Return the (x, y) coordinate for the center point of the cell that contains the specified text.  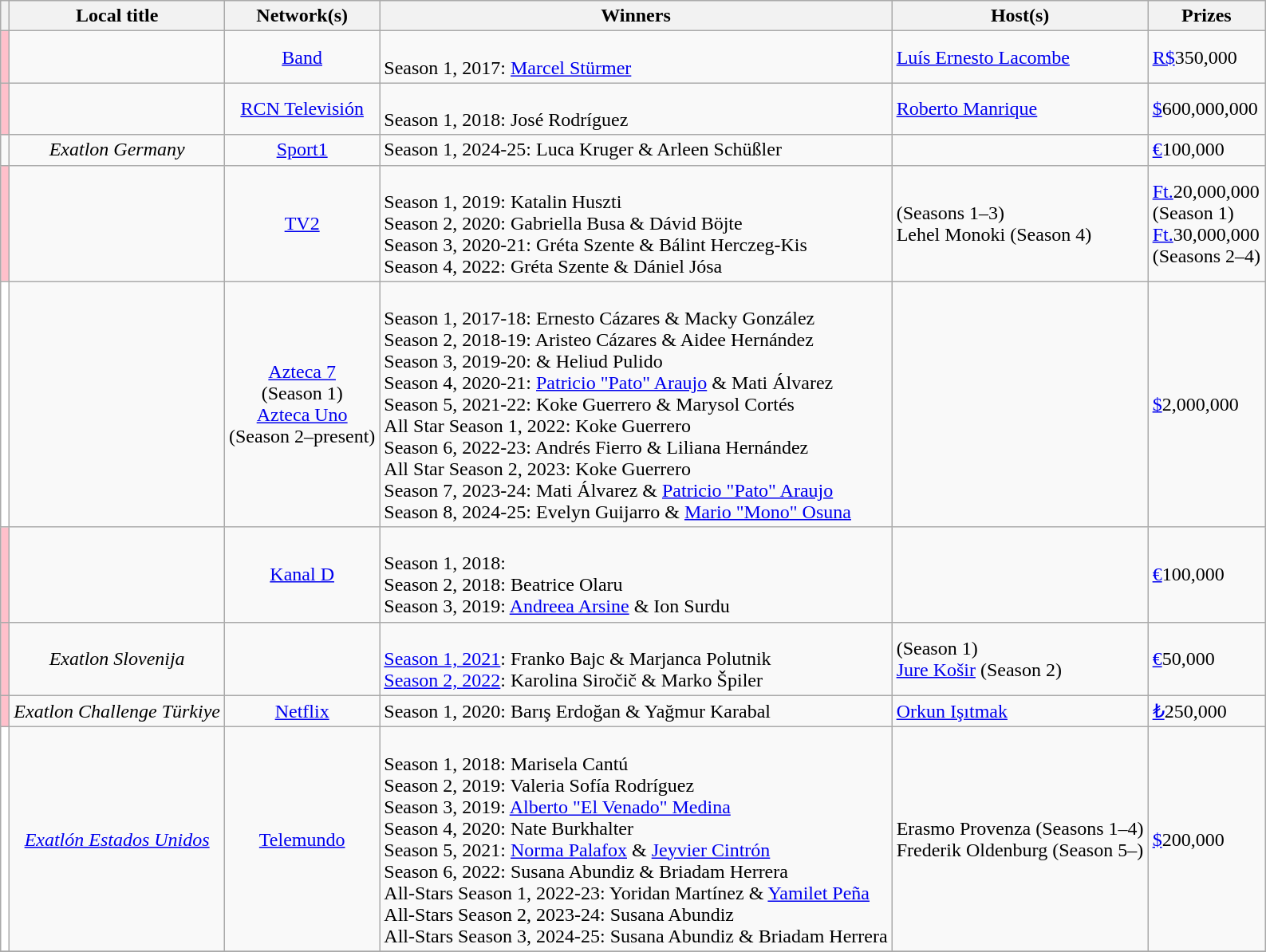
(Season 1)Jure Košir (Season 2) (1020, 659)
RCN Televisión (302, 108)
Sport1 (302, 150)
Local title (117, 16)
$200,000 (1206, 839)
Winners (636, 16)
₺250,000 (1206, 711)
Network(s) (302, 16)
Host(s) (1020, 16)
Luís Ernesto Lacombe (1020, 57)
Season 1, 2018: José Rodríguez (636, 108)
(Seasons 1–3)Lehel Monoki (Season 4) (1020, 223)
Erasmo Provenza (Seasons 1–4)Frederik Oldenburg (Season 5–) (1020, 839)
Season 1, 2024-25: Luca Kruger & Arleen Schüßler (636, 150)
Season 1, 2017: Marcel Stürmer (636, 57)
Ft.20,000,000(Season 1)Ft.30,000,000(Seasons 2–4) (1206, 223)
TV2 (302, 223)
Band (302, 57)
€50,000 (1206, 659)
Azteca 7(Season 1)Azteca Uno(Season 2–present) (302, 404)
$600,000,000 (1206, 108)
Season 1, 2020: Barış Erdoğan & Yağmur Karabal (636, 711)
Netflix (302, 711)
Telemundo (302, 839)
Orkun Işıtmak (1020, 711)
R$350,000 (1206, 57)
Exatlon Challenge Türkiye (117, 711)
Exatlón Estados Unidos (117, 839)
Prizes (1206, 16)
Exatlon Germany (117, 150)
Season 1, 2021: Franko Bajc & Marjanca Polutnik Season 2, 2022: Karolina Siročič & Marko Špiler (636, 659)
Season 1, 2018: Season 2, 2018: Beatrice Olaru Season 3, 2019: Andreea Arsine & Ion Surdu (636, 574)
$2,000,000 (1206, 404)
Roberto Manrique (1020, 108)
Kanal D (302, 574)
Exatlon Slovenija (117, 659)
